Return the (X, Y) coordinate for the center point of the cell that contains the specified text.  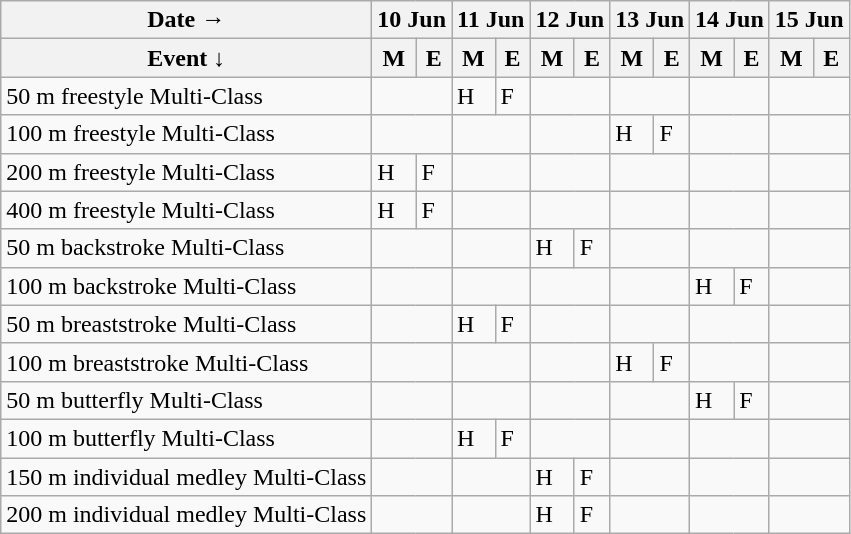
150 m individual medley Multi-Class (186, 477)
100 m backstroke Multi-Class (186, 286)
50 m freestyle Multi-Class (186, 96)
100 m breaststroke Multi-Class (186, 362)
200 m individual medley Multi-Class (186, 515)
14 Jun (730, 20)
13 Jun (650, 20)
100 m butterfly Multi-Class (186, 438)
Event ↓ (186, 58)
50 m breaststroke Multi-Class (186, 324)
15 Jun (809, 20)
100 m freestyle Multi-Class (186, 134)
10 Jun (412, 20)
50 m backstroke Multi-Class (186, 248)
12 Jun (570, 20)
11 Jun (491, 20)
400 m freestyle Multi-Class (186, 210)
Date → (186, 20)
50 m butterfly Multi-Class (186, 400)
200 m freestyle Multi-Class (186, 172)
